Scan for the cell matching the given text and deliver its (x, y) coordinate at center. 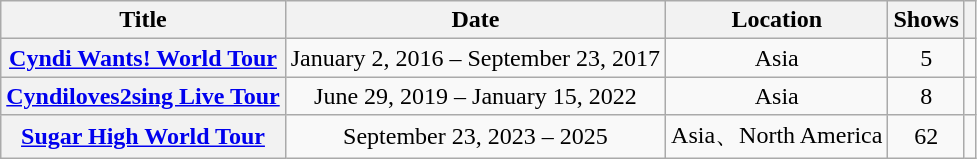
Cyndiloves2sing Live Tour (143, 96)
Title (143, 20)
Asia、North America (777, 136)
Date (475, 20)
62 (926, 136)
8 (926, 96)
January 2, 2016 – September 23, 2017 (475, 58)
June 29, 2019 – January 15, 2022 (475, 96)
5 (926, 58)
Cyndi Wants! World Tour (143, 58)
September 23, 2023 – 2025 (475, 136)
Sugar High World Tour (143, 136)
Location (777, 20)
Shows (926, 20)
